Provide the (x, y) coordinate of the cell's center where the given text is located.  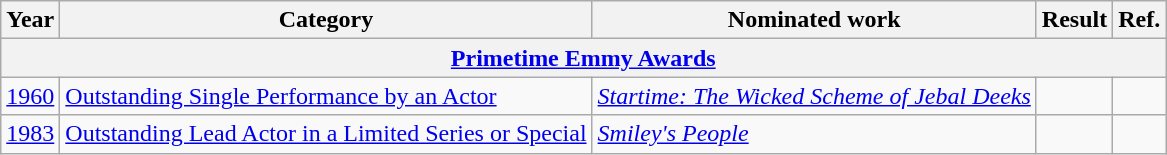
Result (1074, 20)
Nominated work (814, 20)
Outstanding Single Performance by an Actor (326, 96)
Outstanding Lead Actor in a Limited Series or Special (326, 134)
Ref. (1140, 20)
Primetime Emmy Awards (584, 58)
Year (30, 20)
1983 (30, 134)
Category (326, 20)
Smiley's People (814, 134)
1960 (30, 96)
Startime: The Wicked Scheme of Jebal Deeks (814, 96)
